From the cell containing the given text, extract its center point as (x, y) coordinate. 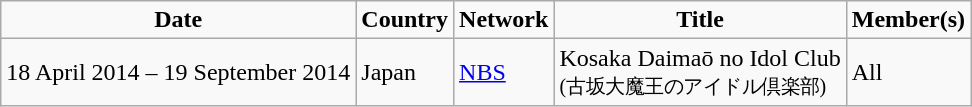
NBS (504, 72)
Country (405, 20)
Title (700, 20)
Network (504, 20)
Date (178, 20)
Japan (405, 72)
Member(s) (908, 20)
18 April 2014 – 19 September 2014 (178, 72)
All (908, 72)
Kosaka Daimaō no Idol Club(古坂大魔王のアイドル倶楽部) (700, 72)
